Detect which cell encompasses the target text, then output its (x, y) center coordinate. 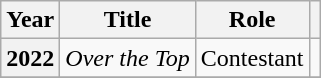
Title (128, 20)
Over the Top (128, 58)
Role (252, 20)
Year (30, 20)
Contestant (252, 58)
2022 (30, 58)
